For the text-containing cell, return its midpoint in (x, y) coordinate format. 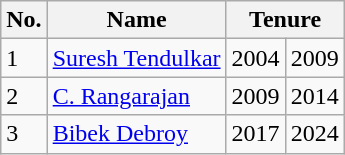
C. Rangarajan (136, 96)
Tenure (285, 20)
No. (24, 20)
Bibek Debroy (136, 134)
2004 (256, 58)
Suresh Tendulkar (136, 58)
Name (136, 20)
2 (24, 96)
2024 (314, 134)
1 (24, 58)
3 (24, 134)
2014 (314, 96)
2017 (256, 134)
